Extract the (X, Y) coordinate from the center of the cell holding the provided text.  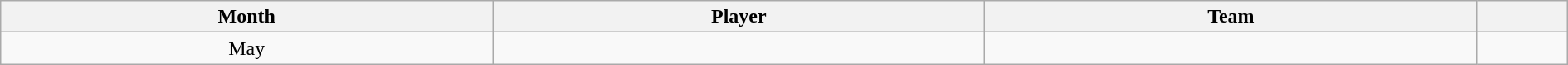
Team (1231, 17)
May (246, 48)
Player (739, 17)
Month (246, 17)
